Determine the [X, Y] coordinate at the center of the cell enclosing the given text.  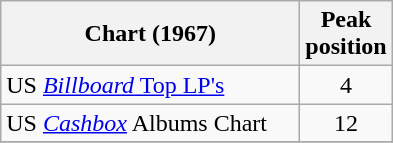
12 [346, 123]
Peakposition [346, 34]
US Cashbox Albums Chart [150, 123]
US Billboard Top LP's [150, 85]
Chart (1967) [150, 34]
4 [346, 85]
